Detect which cell encompasses the target text, then output its [X, Y] center coordinate. 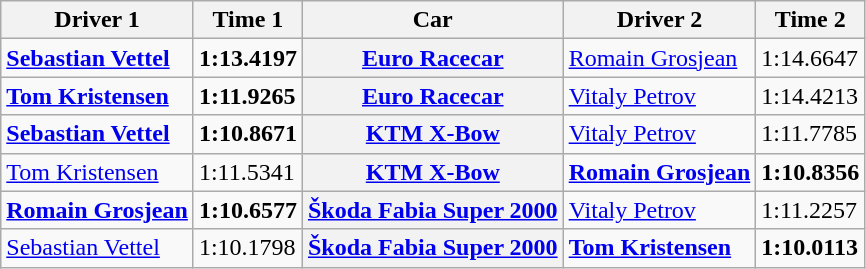
1:11.5341 [248, 172]
Driver 2 [660, 20]
Car [432, 20]
1:14.6647 [810, 58]
1:10.8671 [248, 134]
1:11.7785 [810, 134]
1:10.0113 [810, 248]
Time 2 [810, 20]
Driver 1 [98, 20]
1:14.4213 [810, 96]
1:11.2257 [810, 210]
1:10.6577 [248, 210]
Time 1 [248, 20]
1:13.4197 [248, 58]
1:11.9265 [248, 96]
1:10.1798 [248, 248]
1:10.8356 [810, 172]
